Output the [X, Y] coordinate of the center of the cell containing the given text.  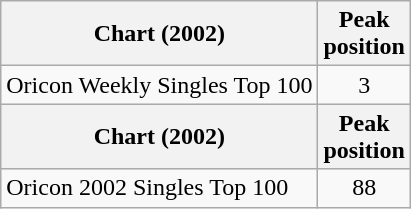
Peakposition [364, 34]
3 [364, 85]
Peak position [364, 136]
Oricon Weekly Singles Top 100 [160, 85]
88 [364, 188]
Oricon 2002 Singles Top 100 [160, 188]
